Provide the (X, Y) coordinate of the cell's center where the given text is located.  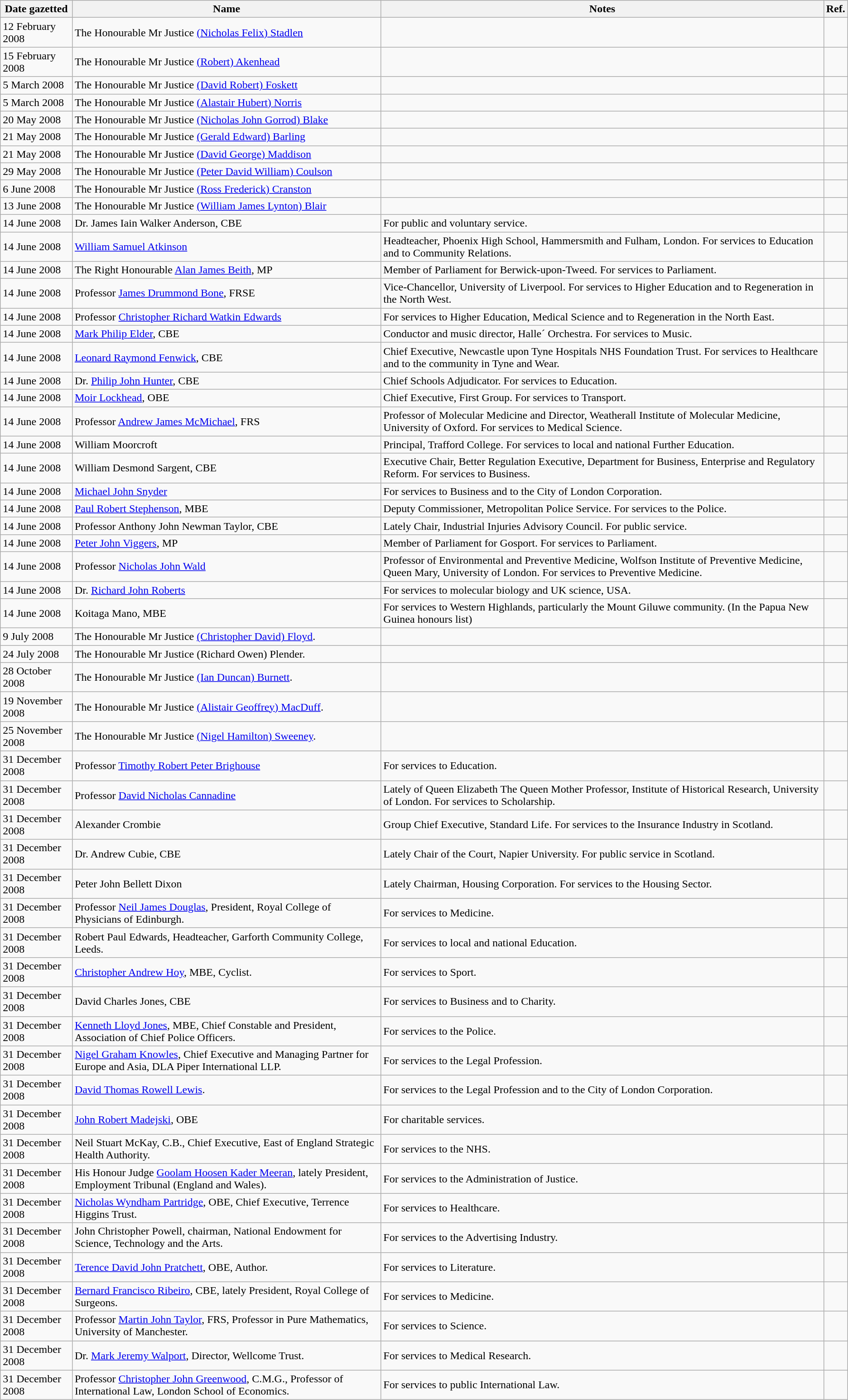
Dr. Andrew Cubie, CBE (226, 854)
Dr. Philip John Hunter, CBE (226, 381)
20 May 2008 (36, 120)
The Honourable Mr Justice (William James Lynton) Blair (226, 206)
For services to molecular biology and UK science, USA. (602, 590)
Notes (602, 9)
The Honourable Mr Justice (Alastair Hubert) Norris (226, 102)
The Honourable Mr Justice (Gerald Edward) Barling (226, 137)
For services to the Police. (602, 1031)
David Thomas Rowell Lewis. (226, 1090)
Christopher Andrew Hoy, MBE, Cyclist. (226, 972)
Moir Lockhead, OBE (226, 398)
Peter John Viggers, MP (226, 543)
Nicholas Wyndham Partridge, OBE, Chief Executive, Terrence Higgins Trust. (226, 1208)
Professor Anthony John Newman Taylor, CBE (226, 526)
The Honourable Mr Justice (Nicholas John Gorrod) Blake (226, 120)
William Moorcroft (226, 445)
The Honourable Mr Justice (David Robert) Foskett (226, 85)
His Honour Judge Goolam Hoosen Kader Meeran, lately President, Employment Tribunal (England and Wales). (226, 1178)
Dr. James Iain Walker Anderson, CBE (226, 223)
For services to Western Highlands, particularly the Mount Giluwe community. (In the Papua New Guinea honours list) (602, 614)
Conductor and music director, Halle´ Orchestra. For services to Music. (602, 334)
Deputy Commissioner, Metropolitan Police Service. For services to the Police. (602, 509)
29 May 2008 (36, 171)
For services to Business and to the City of London Corporation. (602, 491)
12 February 2008 (36, 33)
For services to Education. (602, 766)
For services to the Legal Profession. (602, 1061)
Robert Paul Edwards, Headteacher, Garforth Community College, Leeds. (226, 943)
Dr. Mark Jeremy Walport, Director, Wellcome Trust. (226, 1355)
The Honourable Mr Justice (Richard Owen) Plender. (226, 654)
Alexander Crombie (226, 825)
9 July 2008 (36, 637)
For public and voluntary service. (602, 223)
Lately Chair, Industrial Injuries Advisory Council. For public service. (602, 526)
For services to the Administration of Justice. (602, 1178)
For services to Science. (602, 1326)
Professor Christopher Richard Watkin Edwards (226, 317)
Lately Chair of the Court, Napier University. For public service in Scotland. (602, 854)
The Honourable Mr Justice (Peter David William) Coulson (226, 171)
For services to the Advertising Industry. (602, 1237)
Michael John Snyder (226, 491)
William Desmond Sargent, CBE (226, 468)
Professor Nicholas John Wald (226, 567)
For services to public International Law. (602, 1385)
The Honourable Mr Justice (Nigel Hamilton) Sweeney. (226, 736)
6 June 2008 (36, 189)
Chief Schools Adjudicator. For services to Education. (602, 381)
Principal, Trafford College. For services to local and national Further Education. (602, 445)
For services to the NHS. (602, 1149)
For services to Higher Education, Medical Science and to Regeneration in the North East. (602, 317)
Professor Neil James Douglas, President, Royal College of Physicians of Edinburgh. (226, 913)
Koitaga Mano, MBE (226, 614)
Chief Executive, First Group. For services to Transport. (602, 398)
Dr. Richard John Roberts (226, 590)
Lately of Queen Elizabeth The Queen Mother Professor, Institute of Historical Research, University of London. For services to Scholarship. (602, 795)
24 July 2008 (36, 654)
Bernard Francisco Ribeiro, CBE, lately President, Royal College of Surgeons. (226, 1296)
13 June 2008 (36, 206)
For services to Medical Research. (602, 1355)
Neil Stuart McKay, C.B., Chief Executive, East of England Strategic Health Authority. (226, 1149)
Paul Robert Stephenson, MBE (226, 509)
John Christopher Powell, chairman, National Endowment for Science, Technology and the Arts. (226, 1237)
The Honourable Mr Justice (Alistair Geoffrey) MacDuff. (226, 707)
Mark Philip Elder, CBE (226, 334)
Professor Andrew James McMichael, FRS (226, 421)
Leonard Raymond Fenwick, CBE (226, 357)
For services to the Legal Profession and to the City of London Corporation. (602, 1090)
The Honourable Mr Justice (Robert) Akenhead (226, 62)
For charitable services. (602, 1119)
The Honourable Mr Justice (Ross Frederick) Cranston (226, 189)
John Robert Madejski, OBE (226, 1119)
Professor of Molecular Medicine and Director, Weatherall Institute of Molecular Medicine, University of Oxford. For services to Medical Science. (602, 421)
25 November 2008 (36, 736)
Terence David John Pratchett, OBE, Author. (226, 1267)
Member of Parliament for Gosport. For services to Parliament. (602, 543)
Headteacher, Phoenix High School, Hammersmith and Fulham, London. For services to Education and to Community Relations. (602, 247)
William Samuel Atkinson (226, 247)
Professor Christopher John Greenwood, C.M.G., Professor of International Law, London School of Economics. (226, 1385)
Vice-Chancellor, University of Liverpool. For services to Higher Education and to Regeneration in the North West. (602, 294)
For services to local and national Education. (602, 943)
The Honourable Mr Justice (Nicholas Felix) Stadlen (226, 33)
The Honourable Mr Justice (Christopher David) Floyd. (226, 637)
Date gazetted (36, 9)
David Charles Jones, CBE (226, 1002)
Lately Chairman, Housing Corporation. For services to the Housing Sector. (602, 884)
Professor Timothy Robert Peter Brighouse (226, 766)
The Honourable Mr Justice (Ian Duncan) Burnett. (226, 677)
Ref. (835, 9)
For services to Healthcare. (602, 1208)
For services to Business and to Charity. (602, 1002)
Professor James Drummond Bone, FRSE (226, 294)
15 February 2008 (36, 62)
The Right Honourable Alan James Beith, MP (226, 270)
Nigel Graham Knowles, Chief Executive and Managing Partner for Europe and Asia, DLA Piper International LLP. (226, 1061)
Kenneth Lloyd Jones, MBE, Chief Constable and President, Association of Chief Police Officers. (226, 1031)
19 November 2008 (36, 707)
Name (226, 9)
Professor David Nicholas Cannadine (226, 795)
Group Chief Executive, Standard Life. For services to the Insurance Industry in Scotland. (602, 825)
Executive Chair, Better Regulation Executive, Department for Business, Enterprise and Regulatory Reform. For services to Business. (602, 468)
Professor Martin John Taylor, FRS, Professor in Pure Mathematics, University of Manchester. (226, 1326)
Peter John Bellett Dixon (226, 884)
The Honourable Mr Justice (David George) Maddison (226, 154)
Chief Executive, Newcastle upon Tyne Hospitals NHS Foundation Trust. For services to Healthcare and to the community in Tyne and Wear. (602, 357)
28 October 2008 (36, 677)
For services to Literature. (602, 1267)
For services to Sport. (602, 972)
Member of Parliament for Berwick-upon-Tweed. For services to Parliament. (602, 270)
